Return (X, Y) of the center of cell containing provided text 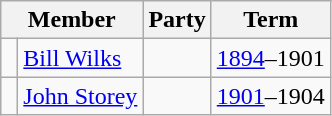
Member (72, 20)
Party (177, 20)
John Storey (80, 96)
Bill Wilks (80, 58)
Term (270, 20)
1901–1904 (270, 96)
1894–1901 (270, 58)
